Extract the (x, y) coordinate from the center of the cell holding the provided text.  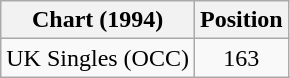
Chart (1994) (98, 20)
163 (241, 58)
UK Singles (OCC) (98, 58)
Position (241, 20)
